Provide the (X, Y) coordinate of the cell's center where the given text is located.  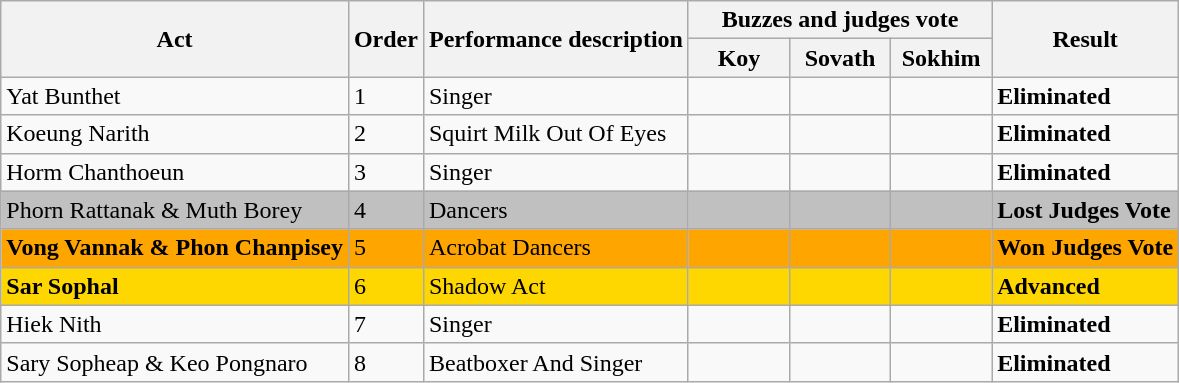
7 (386, 324)
Shadow Act (556, 286)
Result (1086, 39)
Phorn Rattanak & Muth Borey (175, 210)
6 (386, 286)
Order (386, 39)
Yat Bunthet (175, 96)
Dancers (556, 210)
Acrobat Dancers (556, 248)
Sokhim (942, 58)
8 (386, 362)
Hiek Nith (175, 324)
Buzzes and judges vote (840, 20)
Advanced (1086, 286)
4 (386, 210)
Lost Judges Vote (1086, 210)
Koeung Narith (175, 134)
5 (386, 248)
Sovath (840, 58)
2 (386, 134)
Koy (738, 58)
1 (386, 96)
Sary Sopheap & Keo Pongnaro (175, 362)
Performance description (556, 39)
Vong Vannak & Phon Chanpisey (175, 248)
Squirt Milk Out Of Eyes (556, 134)
Sar Sophal (175, 286)
Horm Chanthoeun (175, 172)
Act (175, 39)
Beatboxer And Singer (556, 362)
3 (386, 172)
Won Judges Vote (1086, 248)
